Determine the [X, Y] coordinate at the center of the cell enclosing the given text.  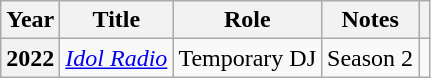
Role [248, 20]
Year [30, 20]
Temporary DJ [248, 58]
Title [116, 20]
Notes [370, 20]
Idol Radio [116, 58]
2022 [30, 58]
Season 2 [370, 58]
